For the text-containing cell, return its midpoint in [X, Y] coordinate format. 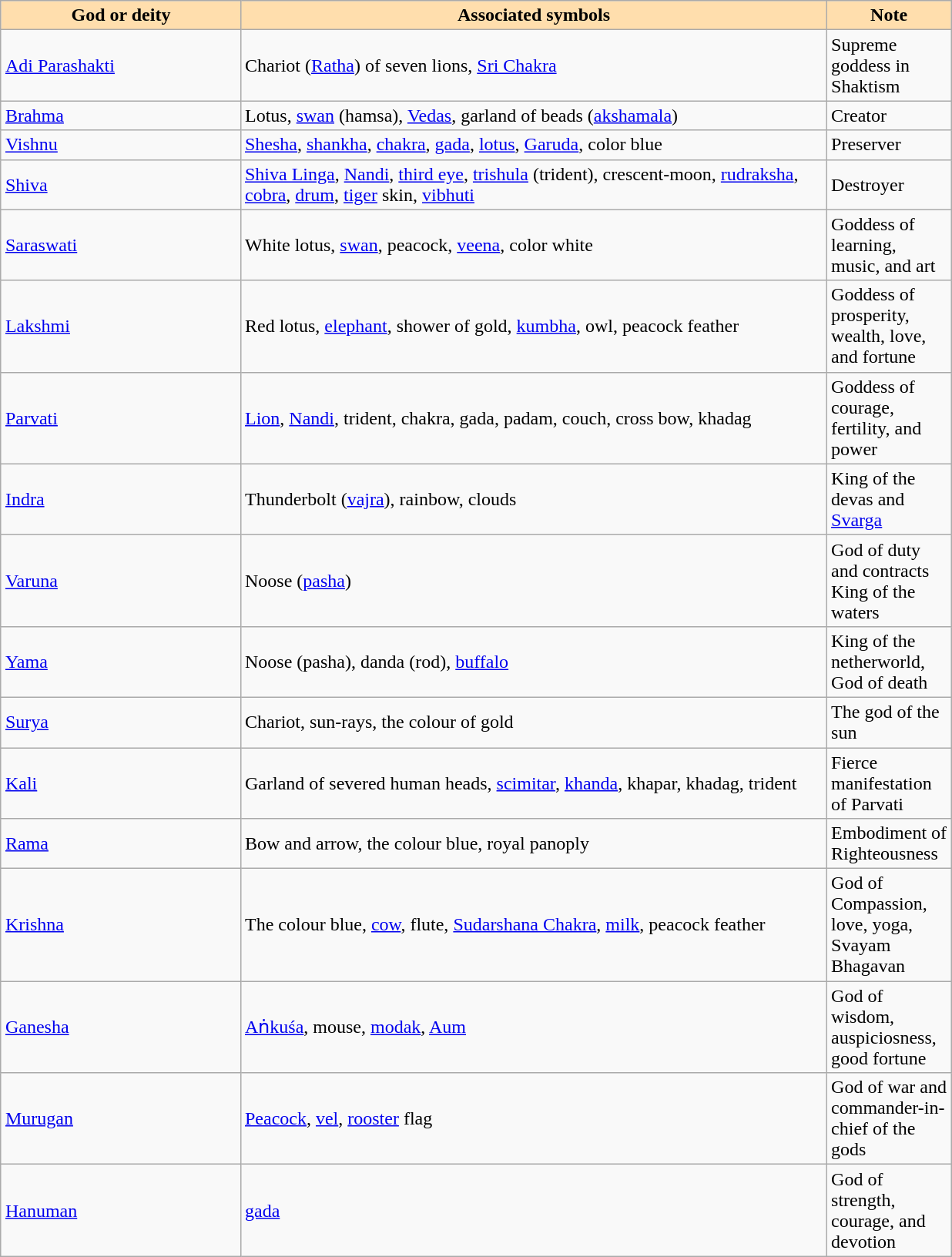
Varuna [120, 581]
Note [889, 15]
Red lotus, elephant, shower of gold, kumbha, owl, peacock feather [533, 327]
Aṅkuśa, mouse, modak, Aum [533, 1027]
Bow and arrow, the colour blue, royal panoply [533, 844]
gada [533, 1211]
Preserver [889, 145]
God of strength, courage, and devotion [889, 1211]
Ganesha [120, 1027]
Adi Parashakti [120, 65]
Supreme goddess in Shaktism [889, 65]
King of the devas and Svarga [889, 499]
Goddess of courage, fertility, and power [889, 417]
Noose (pasha) [533, 581]
Chariot (Ratha) of seven lions, Sri Chakra [533, 65]
Kali [120, 783]
White lotus, swan, peacock, veena, color white [533, 245]
Destroyer [889, 185]
Lakshmi [120, 327]
Chariot, sun-rays, the colour of gold [533, 722]
God of duty and contracts King of the waters [889, 581]
Lion, Nandi, trident, chakra, gada, padam, couch, cross bow, khadag [533, 417]
Brahma [120, 116]
Lotus, swan (hamsa), Vedas, garland of beads (akshamala) [533, 116]
Thunderbolt (vajra), rainbow, clouds [533, 499]
Shesha, shankha, chakra, gada, lotus, Garuda, color blue [533, 145]
Hanuman [120, 1211]
God of war and commander-in-chief of the gods [889, 1118]
Murugan [120, 1118]
Surya [120, 722]
Indra [120, 499]
Embodiment of Righteousness [889, 844]
Garland of severed human heads, scimitar, khanda, khapar, khadag, trident [533, 783]
God of wisdom, auspiciosness, good fortune [889, 1027]
Saraswati [120, 245]
God of Compassion, love, yoga, Svayam Bhagavan [889, 925]
Shiva Linga, Nandi, third eye, trishula (trident), crescent-moon, rudraksha, cobra, drum, tiger skin, vibhuti [533, 185]
Vishnu [120, 145]
Fierce manifestation of Parvati [889, 783]
Creator [889, 116]
Parvati [120, 417]
Rama [120, 844]
King of the netherworld, God of death [889, 662]
God or deity [120, 15]
Yama [120, 662]
The colour blue, cow, flute, Sudarshana Chakra, milk, peacock feather [533, 925]
Krishna [120, 925]
Goddess of prosperity, wealth, love, and fortune [889, 327]
Associated symbols [533, 15]
Noose (pasha), danda (rod), buffalo [533, 662]
Shiva [120, 185]
The god of the sun [889, 722]
Goddess of learning, music, and art [889, 245]
Peacock, vel, rooster flag [533, 1118]
